Search for the cell housing the specified text and yield its [x, y] center coordinate. 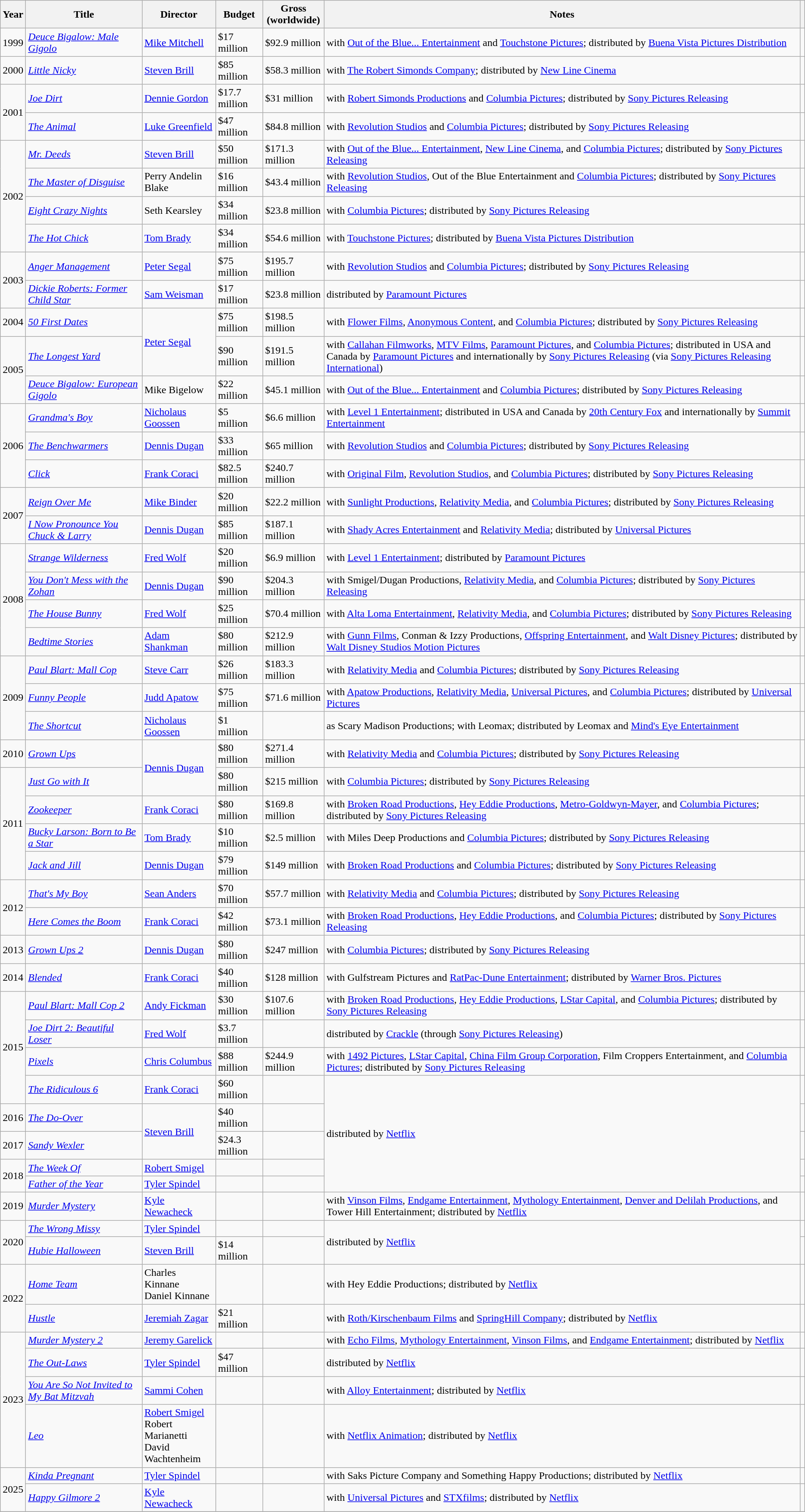
Zookeeper [84, 810]
Leo [84, 1436]
distributed by Paramount Pictures [562, 294]
$183.3 million [293, 669]
The Hot Chick [84, 238]
with Broken Road Productions, Hey Eddie Productions, and Columbia Pictures; distributed by Sony Pictures Releasing [562, 921]
with Level 1 Entertainment; distributed in USA and Canada by 20th Century Fox and internationally by Summit Entertainment [562, 418]
$1 million [239, 725]
Mike Mitchell [179, 42]
The Wrong Missy [84, 1228]
$60 million [239, 1089]
$244.9 million [293, 1062]
2023 [13, 1400]
$65 million [293, 446]
Bedtime Stories [84, 642]
Grandma's Boy [84, 418]
Sandy Wexler [84, 1145]
Year [13, 15]
The Longest Yard [84, 356]
2006 [13, 446]
$26 million [239, 669]
$215 million [293, 781]
2025 [13, 1489]
$33 million [239, 446]
$50 million [239, 154]
Paul Blart: Mall Cop 2 [84, 1006]
Pixels [84, 1062]
Notes [562, 15]
with Hey Eddie Productions; distributed by Netflix [562, 1284]
with Flower Films, Anonymous Content, and Columbia Pictures; distributed by Sony Pictures Releasing [562, 322]
with Out of the Blue... Entertainment and Touchstone Pictures; distributed by Buena Vista Pictures Distribution [562, 42]
$247 million [293, 950]
The House Bunny [84, 613]
2015 [13, 1047]
Bucky Larson: Born to Be a Star [84, 838]
2000 [13, 71]
2017 [13, 1145]
Charles KinnaneDaniel Kinnane [179, 1284]
Sammi Cohen [179, 1390]
with Out of the Blue... Entertainment and Columbia Pictures; distributed by Sony Pictures Releasing [562, 390]
with Echo Films, Mythology Entertainment, Vinson Films, and Endgame Entertainment; distributed by Netflix [562, 1340]
with Broken Road Productions, Hey Eddie Productions, LStar Capital, and Columbia Pictures; distributed by Sony Pictures Releasing [562, 1006]
$70 million [239, 894]
$84.8 million [293, 126]
$71.6 million [293, 698]
2020 [13, 1242]
$92.9 million [293, 42]
2004 [13, 322]
Little Nicky [84, 71]
2016 [13, 1118]
$21 million [239, 1318]
with Universal Pictures and STXfilms; distributed by Netflix [562, 1498]
Chris Columbus [179, 1062]
$6.6 million [293, 418]
Gross(worldwide) [293, 15]
$271.4 million [293, 754]
Paul Blart: Mall Cop [84, 669]
Mike Bigelow [179, 390]
Mike Binder [179, 502]
as Scary Madison Productions; with Leomax; distributed by Leomax and Mind's Eye Entertainment [562, 725]
Just Go with It [84, 781]
$79 million [239, 865]
Adam Shankman [179, 642]
Robert SmigelRobert MarianettiDavid Wachtenheim [179, 1436]
2005 [13, 370]
Deuce Bigalow: Male Gigolo [84, 42]
Hubie Halloween [84, 1251]
Title [84, 15]
Reign Over Me [84, 502]
The Benchwarmers [84, 446]
Kinda Pregnant [84, 1475]
with Robert Simonds Productions and Columbia Pictures; distributed by Sony Pictures Releasing [562, 98]
The Animal [84, 126]
2013 [13, 950]
Strange Wilderness [84, 557]
$24.3 million [239, 1145]
The Do-Over [84, 1118]
2014 [13, 977]
Sean Anders [179, 894]
That's My Boy [84, 894]
with Revolution Studios, Out of the Blue Entertainment and Columbia Pictures; distributed by Sony Pictures Releasing [562, 182]
2019 [13, 1206]
Budget [239, 15]
$5 million [239, 418]
$17.7 million [239, 98]
$25 million [239, 613]
$14 million [239, 1251]
$204.3 million [293, 586]
Joe Dirt [84, 98]
with Gulfstream Pictures and RatPac-Dune Entertainment; distributed by Warner Bros. Pictures [562, 977]
The Ridiculous 6 [84, 1089]
2022 [13, 1298]
with Level 1 Entertainment; distributed by Paramount Pictures [562, 557]
50 First Dates [84, 322]
$57.7 million [293, 894]
with Miles Deep Productions and Columbia Pictures; distributed by Sony Pictures Releasing [562, 838]
with Broken Road Productions, Hey Eddie Productions, Metro-Goldwyn-Mayer, and Columbia Pictures; distributed by Sony Pictures Releasing [562, 810]
Anger Management [84, 266]
$31 million [293, 98]
$198.5 million [293, 322]
You Don't Mess with the Zohan [84, 586]
with Netflix Animation; distributed by Netflix [562, 1436]
$30 million [239, 1006]
$3.7 million [239, 1033]
$70.4 million [293, 613]
2012 [13, 908]
2008 [13, 600]
with Original Film, Revolution Studios, and Columbia Pictures; distributed by Sony Pictures Releasing [562, 474]
Murder Mystery [84, 1206]
Home Team [84, 1284]
I Now Pronounce You Chuck & Larry [84, 530]
Dennie Gordon [179, 98]
$73.1 million [293, 921]
2009 [13, 698]
Father of the Year [84, 1184]
with Roth/Kirschenbaum Films and SpringHill Company; distributed by Netflix [562, 1318]
with Gunn Films, Conman & Izzy Productions, Offspring Entertainment, and Walt Disney Pictures; distributed by Walt Disney Studios Motion Pictures [562, 642]
$45.1 million [293, 390]
Joe Dirt 2: Beautiful Loser [84, 1033]
Hustle [84, 1318]
1999 [13, 42]
Blended [84, 977]
The Shortcut [84, 725]
2003 [13, 280]
Jeremiah Zagar [179, 1318]
with Saks Picture Company and Something Happy Productions; distributed by Netflix [562, 1475]
Sam Weisman [179, 294]
Happy Gilmore 2 [84, 1498]
Murder Mystery 2 [84, 1340]
Andy Fickman [179, 1006]
with Sunlight Productions, Relativity Media, and Columbia Pictures; distributed by Sony Pictures Releasing [562, 502]
$169.8 million [293, 810]
Luke Greenfield [179, 126]
You Are So Not Invited to My Bat Mitzvah [84, 1390]
Click [84, 474]
with Apatow Productions, Relativity Media, Universal Pictures, and Columbia Pictures; distributed by Universal Pictures [562, 698]
$171.3 million [293, 154]
Grown Ups [84, 754]
2018 [13, 1176]
$82.5 million [239, 474]
$42 million [239, 921]
$22.2 million [293, 502]
$22 million [239, 390]
with Smigel/Dugan Productions, Relativity Media, and Columbia Pictures; distributed by Sony Pictures Releasing [562, 586]
Here Comes the Boom [84, 921]
Grown Ups 2 [84, 950]
with Alta Loma Entertainment, Relativity Media, and Columbia Pictures; distributed by Sony Pictures Releasing [562, 613]
Eight Crazy Nights [84, 210]
Perry Andelin Blake [179, 182]
$240.7 million [293, 474]
with Alloy Entertainment; distributed by Netflix [562, 1390]
Dickie Roberts: Former Child Star [84, 294]
$6.9 million [293, 557]
with Shady Acres Entertainment and Relativity Media; distributed by Universal Pictures [562, 530]
$43.4 million [293, 182]
Judd Apatow [179, 698]
$191.5 million [293, 356]
Steve Carr [179, 669]
distributed by Crackle (through Sony Pictures Releasing) [562, 1033]
Jack and Jill [84, 865]
2007 [13, 516]
$187.1 million [293, 530]
$16 million [239, 182]
$58.3 million [293, 71]
Mr. Deeds [84, 154]
$10 million [239, 838]
$149 million [293, 865]
The Out-Laws [84, 1363]
$2.5 million [293, 838]
The Week Of [84, 1167]
Robert Smigel [179, 1167]
Deuce Bigalow: European Gigolo [84, 390]
Seth Kearsley [179, 210]
Funny People [84, 698]
with Out of the Blue... Entertainment, New Line Cinema, and Columbia Pictures; distributed by Sony Pictures Releasing [562, 154]
with Touchstone Pictures; distributed by Buena Vista Pictures Distribution [562, 238]
with The Robert Simonds Company; distributed by New Line Cinema [562, 71]
Director [179, 15]
$128 million [293, 977]
with Broken Road Productions and Columbia Pictures; distributed by Sony Pictures Releasing [562, 865]
2010 [13, 754]
$107.6 million [293, 1006]
$88 million [239, 1062]
Jeremy Garelick [179, 1340]
2002 [13, 196]
$54.6 million [293, 238]
The Master of Disguise [84, 182]
$195.7 million [293, 266]
2001 [13, 112]
2011 [13, 823]
$212.9 million [293, 642]
